Search for the cell housing the specified text and yield its [x, y] center coordinate. 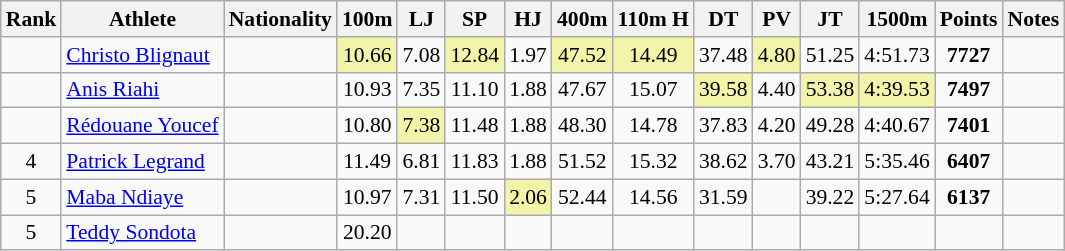
10.93 [367, 90]
5:35.46 [896, 162]
4 [32, 162]
47.52 [582, 55]
4.20 [777, 126]
11.48 [474, 126]
6137 [969, 197]
47.67 [582, 90]
15.32 [652, 162]
7.08 [421, 55]
Rédouane Youcef [142, 126]
7.31 [421, 197]
PV [777, 19]
110m H [652, 19]
14.56 [652, 197]
6.81 [421, 162]
6407 [969, 162]
4:39.53 [896, 90]
52.44 [582, 197]
1.97 [528, 55]
4:40.67 [896, 126]
7.38 [421, 126]
Nationality [280, 19]
DT [724, 19]
7.35 [421, 90]
4.40 [777, 90]
Patrick Legrand [142, 162]
4:51.73 [896, 55]
7497 [969, 90]
48.30 [582, 126]
100m [367, 19]
43.21 [830, 162]
4.80 [777, 55]
39.58 [724, 90]
11.83 [474, 162]
5:27.64 [896, 197]
10.97 [367, 197]
49.28 [830, 126]
SP [474, 19]
51.52 [582, 162]
Teddy Sondota [142, 233]
15.07 [652, 90]
14.49 [652, 55]
53.38 [830, 90]
12.84 [474, 55]
400m [582, 19]
10.80 [367, 126]
38.62 [724, 162]
1500m [896, 19]
7401 [969, 126]
2.06 [528, 197]
11.49 [367, 162]
11.10 [474, 90]
10.66 [367, 55]
14.78 [652, 126]
Rank [32, 19]
31.59 [724, 197]
LJ [421, 19]
37.83 [724, 126]
Christo Blignaut [142, 55]
JT [830, 19]
Points [969, 19]
Notes [1033, 19]
20.20 [367, 233]
11.50 [474, 197]
HJ [528, 19]
Athlete [142, 19]
Anis Riahi [142, 90]
Maba Ndiaye [142, 197]
37.48 [724, 55]
51.25 [830, 55]
39.22 [830, 197]
3.70 [777, 162]
7727 [969, 55]
